Return (x, y) of the center of cell containing provided text 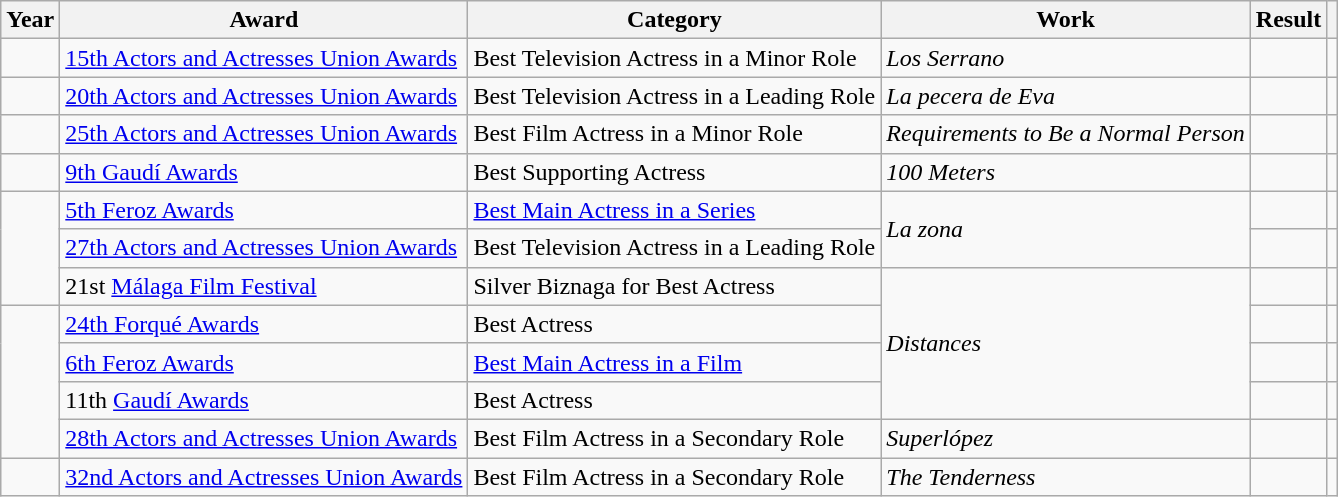
Best Supporting Actress (674, 172)
27th Actors and Actresses Union Awards (264, 248)
Result (1288, 20)
Year (30, 20)
La pecera de Eva (1066, 96)
Category (674, 20)
Work (1066, 20)
Distances (1066, 343)
Silver Biznaga for Best Actress (674, 286)
5th Feroz Awards (264, 210)
100 Meters (1066, 172)
Award (264, 20)
Best Main Actress in a Film (674, 362)
Best Film Actress in a Minor Role (674, 134)
15th Actors and Actresses Union Awards (264, 58)
Best Television Actress in a Minor Role (674, 58)
La zona (1066, 229)
9th Gaudí Awards (264, 172)
24th Forqué Awards (264, 324)
25th Actors and Actresses Union Awards (264, 134)
28th Actors and Actresses Union Awards (264, 438)
32nd Actors and Actresses Union Awards (264, 477)
Los Serrano (1066, 58)
20th Actors and Actresses Union Awards (264, 96)
Superlópez (1066, 438)
Requirements to Be a Normal Person (1066, 134)
The Tenderness (1066, 477)
11th Gaudí Awards (264, 400)
21st Málaga Film Festival (264, 286)
Best Main Actress in a Series (674, 210)
6th Feroz Awards (264, 362)
